Identify which cell holds the provided text, then report its [X, Y] central coordinate. 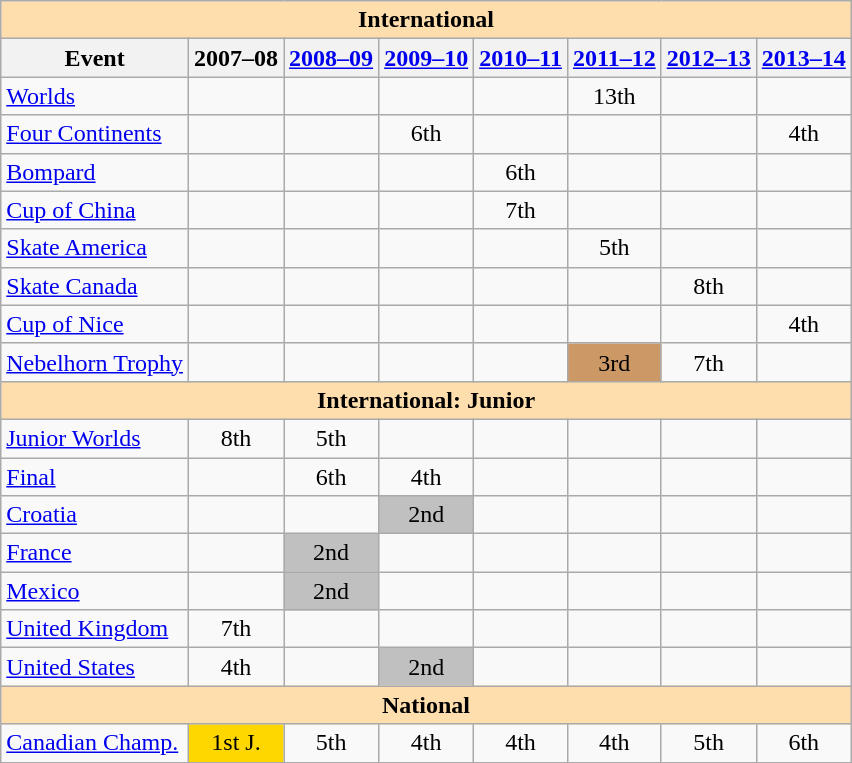
United States [95, 667]
2007–08 [236, 58]
2011–12 [614, 58]
3rd [614, 362]
2009–10 [426, 58]
Croatia [95, 515]
13th [614, 96]
2012–13 [708, 58]
Cup of China [95, 210]
Event [95, 58]
Final [95, 477]
2008–09 [332, 58]
Bompard [95, 172]
Nebelhorn Trophy [95, 362]
Junior Worlds [95, 438]
International [426, 20]
Mexico [95, 591]
International: Junior [426, 400]
2013–14 [804, 58]
France [95, 553]
2010–11 [521, 58]
Skate Canada [95, 286]
National [426, 705]
United Kingdom [95, 629]
Skate America [95, 248]
Cup of Nice [95, 324]
Worlds [95, 96]
Canadian Champ. [95, 743]
Four Continents [95, 134]
1st J. [236, 743]
